Provide the [x, y] coordinate of the cell's center where the given text is located.  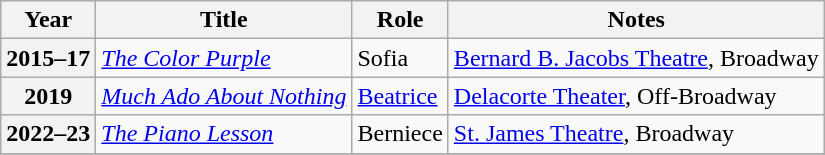
The Color Purple [224, 58]
Delacorte Theater, Off-Broadway [636, 96]
2019 [48, 96]
2022–23 [48, 134]
Beatrice [400, 96]
Much Ado About Nothing [224, 96]
Role [400, 20]
Year [48, 20]
Sofia [400, 58]
2015–17 [48, 58]
Berniece [400, 134]
Bernard B. Jacobs Theatre, Broadway [636, 58]
Title [224, 20]
St. James Theatre, Broadway [636, 134]
The Piano Lesson [224, 134]
Notes [636, 20]
